Provide the [x, y] coordinate of the cell's center where the given text is located.  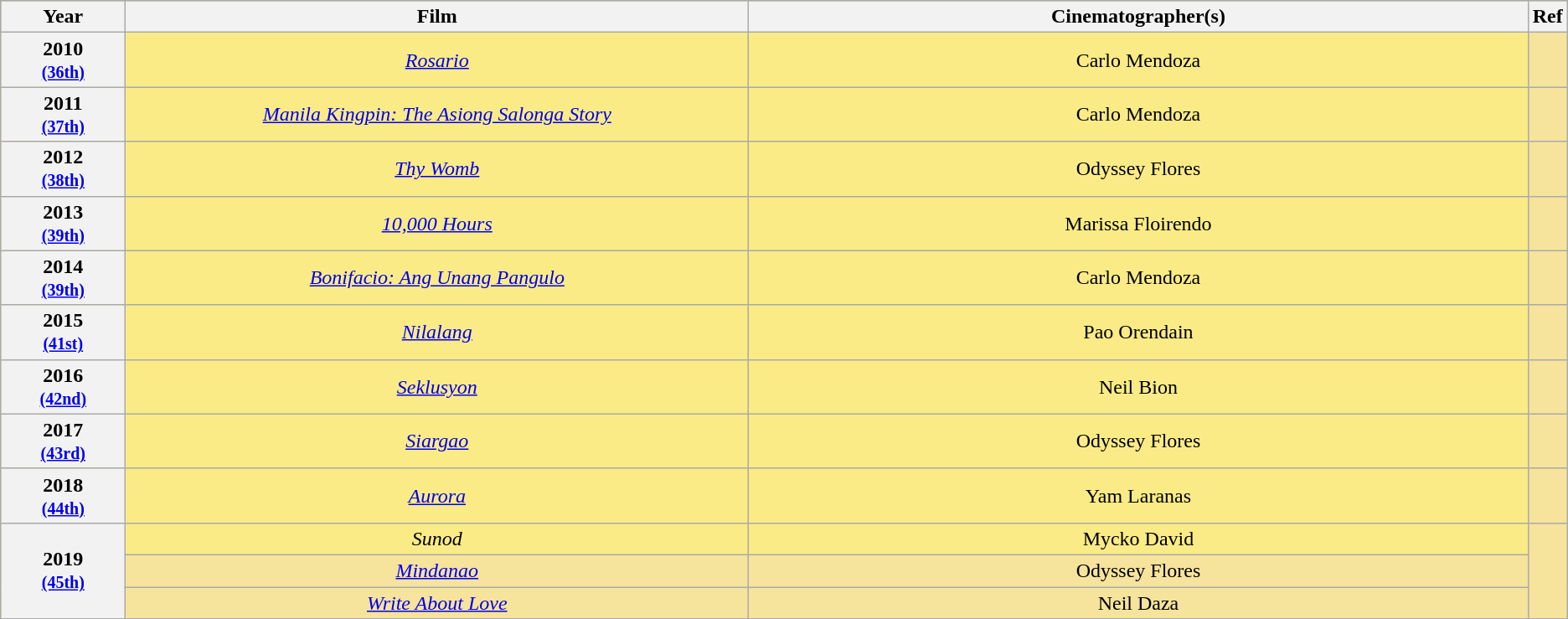
Mycko David [1138, 539]
2013 (39th) [64, 223]
2019 (45th) [64, 570]
Nilalang [437, 332]
Manila Kingpin: The Asiong Salonga Story [437, 114]
2011 (37th) [64, 114]
10,000 Hours [437, 223]
Bonifacio: Ang Unang Pangulo [437, 278]
Thy Womb [437, 169]
Ref [1548, 17]
2014 (39th) [64, 278]
Aurora [437, 496]
2017 (43rd) [64, 441]
Mindanao [437, 570]
2010 (36th) [64, 60]
2015 (41st) [64, 332]
Siargao [437, 441]
Pao Orendain [1138, 332]
Write About Love [437, 602]
2012 (38th) [64, 169]
Year [64, 17]
Neil Daza [1138, 602]
Sunod [437, 539]
Rosario [437, 60]
2016 (42nd) [64, 387]
Neil Bion [1138, 387]
Cinematographer(s) [1138, 17]
Seklusyon [437, 387]
Film [437, 17]
Yam Laranas [1138, 496]
2018 (44th) [64, 496]
Marissa Floirendo [1138, 223]
